Return (X, Y) of the center of cell containing provided text 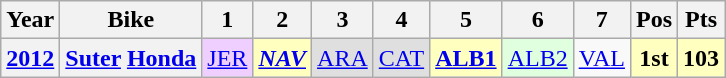
Pts (702, 20)
Suter Honda (131, 58)
103 (702, 58)
JER (228, 58)
1st (654, 58)
2 (282, 20)
ALB2 (538, 58)
NAV (282, 58)
7 (602, 20)
6 (538, 20)
Bike (131, 20)
4 (401, 20)
1 (228, 20)
CAT (401, 58)
ARA (343, 58)
3 (343, 20)
2012 (30, 58)
Year (30, 20)
Pos (654, 20)
VAL (602, 58)
ALB1 (466, 58)
5 (466, 20)
